Return the [x, y] coordinate for the center point of the cell that contains the specified text.  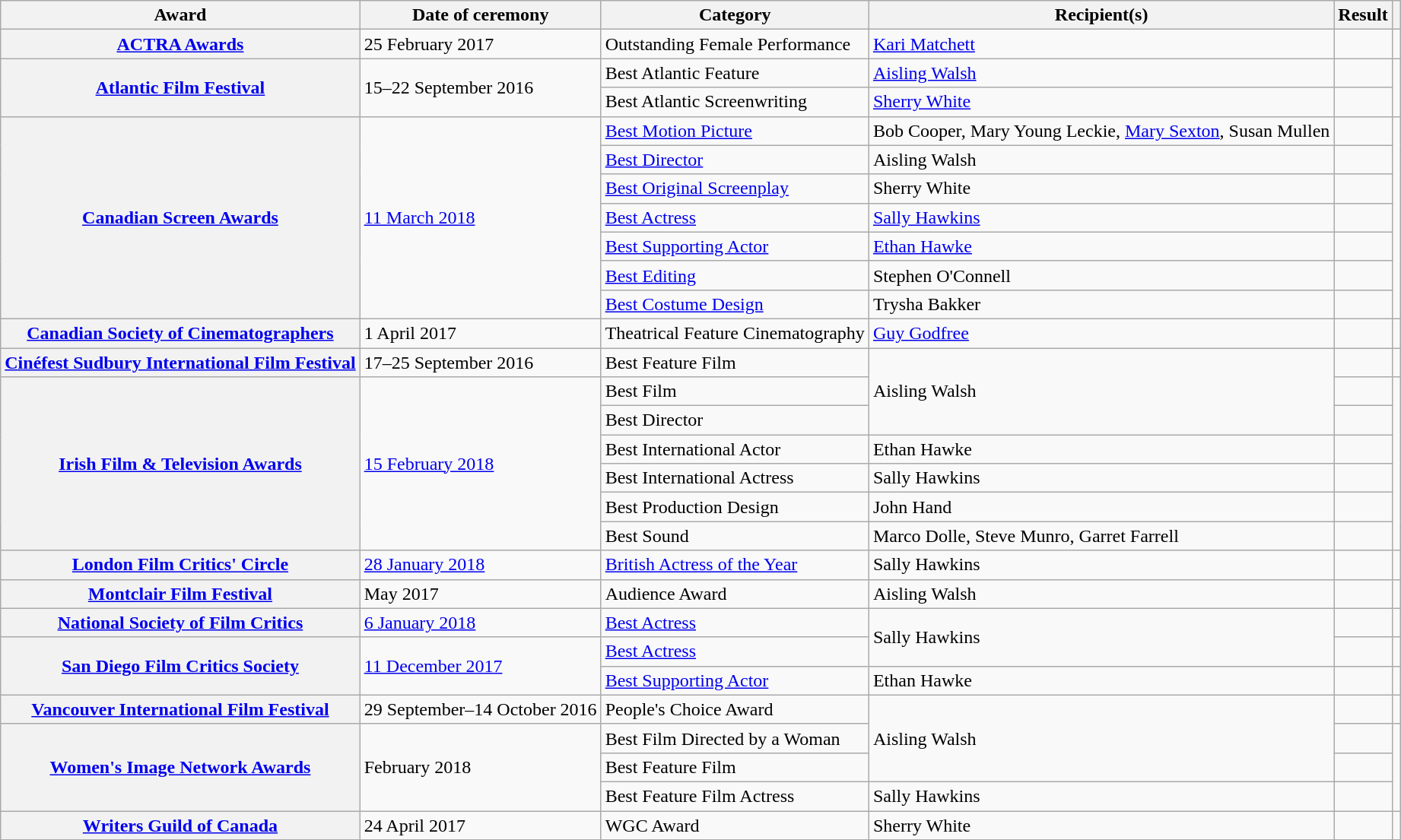
Audience Award [735, 594]
Recipient(s) [1101, 15]
Best International Actor [735, 449]
15 February 2018 [481, 464]
Best Atlantic Screenwriting [735, 102]
Best International Actress [735, 478]
25 February 2017 [481, 44]
San Diego Film Critics Society [180, 666]
People's Choice Award [735, 709]
Best Sound [735, 536]
Date of ceremony [481, 15]
Marco Dolle, Steve Munro, Garret Farrell [1101, 536]
Best Production Design [735, 507]
Irish Film & Television Awards [180, 464]
Best Atlantic Feature [735, 73]
Outstanding Female Performance [735, 44]
Writers Guild of Canada [180, 825]
Kari Matchett [1101, 44]
29 September–14 October 2016 [481, 709]
WGC Award [735, 825]
Atlantic Film Festival [180, 87]
24 April 2017 [481, 825]
11 March 2018 [481, 217]
Best Costume Design [735, 304]
Theatrical Feature Cinematography [735, 333]
Category [735, 15]
ACTRA Awards [180, 44]
National Society of Film Critics [180, 623]
Guy Godfree [1101, 333]
11 December 2017 [481, 666]
British Actress of the Year [735, 565]
6 January 2018 [481, 623]
Bob Cooper, Mary Young Leckie, Mary Sexton, Susan Mullen [1101, 131]
Best Feature Film Actress [735, 796]
Result [1363, 15]
Stephen O'Connell [1101, 275]
Montclair Film Festival [180, 594]
Best Motion Picture [735, 131]
1 April 2017 [481, 333]
17–25 September 2016 [481, 363]
Best Film [735, 391]
February 2018 [481, 767]
Women's Image Network Awards [180, 767]
London Film Critics' Circle [180, 565]
Award [180, 15]
John Hand [1101, 507]
Trysha Bakker [1101, 304]
Canadian Screen Awards [180, 217]
Vancouver International Film Festival [180, 709]
28 January 2018 [481, 565]
Cinéfest Sudbury International Film Festival [180, 363]
Best Film Directed by a Woman [735, 738]
Best Editing [735, 275]
May 2017 [481, 594]
Best Original Screenplay [735, 189]
15–22 September 2016 [481, 87]
Canadian Society of Cinematographers [180, 333]
